For the text-containing cell, return its midpoint in [X, Y] coordinate format. 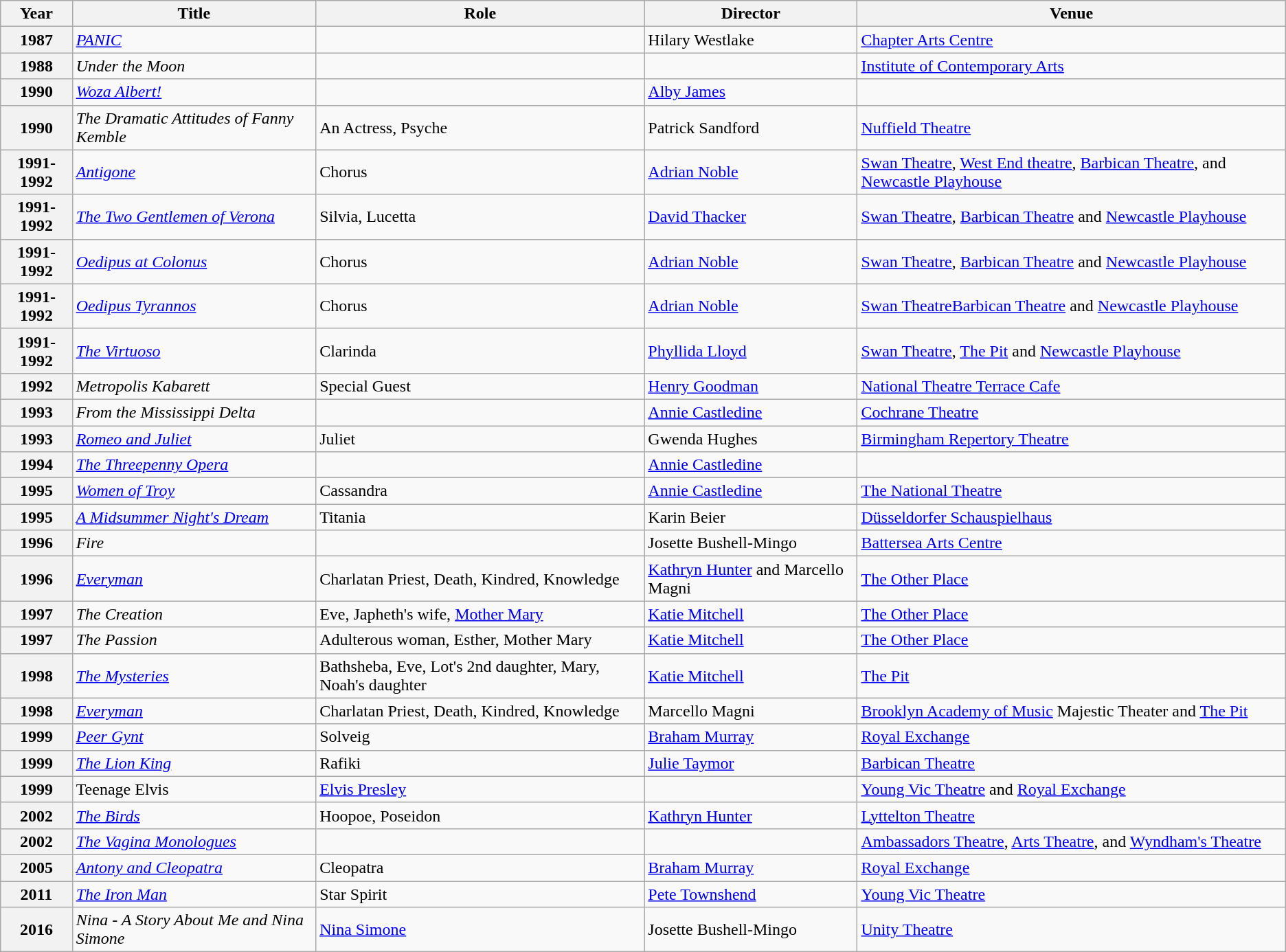
1994 [36, 465]
Patrick Sandford [751, 128]
The Iron Man [194, 894]
2011 [36, 894]
Gwenda Hughes [751, 439]
Oedipus at Colonus [194, 261]
Pete Townshend [751, 894]
Swan Theatre, The Pit and Newcastle Playhouse [1072, 350]
The Dramatic Attitudes of Fanny Kemble [194, 128]
Lyttelton Theatre [1072, 815]
Solveig [480, 737]
From the Mississippi Delta [194, 412]
Fire [194, 543]
Birmingham Repertory Theatre [1072, 439]
Kathryn Hunter and Marcello Magni [751, 578]
Julie Taymor [751, 763]
Barbican Theatre [1072, 763]
Swan Theatre, West End theatre, Barbican Theatre, and Newcastle Playhouse [1072, 172]
Elvis Presley [480, 789]
1992 [36, 386]
Karin Beier [751, 517]
Marcello Magni [751, 711]
Role [480, 14]
Henry Goodman [751, 386]
Institute of Contemporary Arts [1072, 66]
Peer Gynt [194, 737]
Clarinda [480, 350]
Romeo and Juliet [194, 439]
Metropolis Kabarett [194, 386]
2005 [36, 868]
2016 [36, 930]
National Theatre Terrace Cafe [1072, 386]
Alby James [751, 92]
Unity Theatre [1072, 930]
Bathsheba, Eve, Lot's 2nd daughter, Mary, Noah's daughter [480, 676]
Woza Albert! [194, 92]
Rafiki [480, 763]
1988 [36, 66]
Teenage Elvis [194, 789]
An Actress, Psyche [480, 128]
Year [36, 14]
Titania [480, 517]
Women of Troy [194, 491]
The Two Gentlemen of Verona [194, 217]
Title [194, 14]
Nina Simone [480, 930]
Ambassadors Theatre, Arts Theatre, and Wyndham's Theatre [1072, 841]
Hilary Westlake [751, 40]
Cleopatra [480, 868]
Young Vic Theatre [1072, 894]
Young Vic Theatre and Royal Exchange [1072, 789]
The Creation [194, 614]
PANIC [194, 40]
Phyllida Lloyd [751, 350]
The Passion [194, 640]
The Mysteries [194, 676]
1987 [36, 40]
Kathryn Hunter [751, 815]
Chapter Arts Centre [1072, 40]
Eve, Japheth's wife, Mother Mary [480, 614]
Venue [1072, 14]
Brooklyn Academy of Music Majestic Theater and The Pit [1072, 711]
A Midsummer Night's Dream [194, 517]
Hoopoe, Poseidon [480, 815]
Under the Moon [194, 66]
Cochrane Theatre [1072, 412]
Antony and Cleopatra [194, 868]
Swan TheatreBarbican Theatre and Newcastle Playhouse [1072, 306]
Adulterous woman, Esther, Mother Mary [480, 640]
The National Theatre [1072, 491]
Special Guest [480, 386]
Oedipus Tyrannos [194, 306]
Juliet [480, 439]
Star Spirit [480, 894]
The Threepenny Opera [194, 465]
Silvia, Lucetta [480, 217]
The Lion King [194, 763]
The Pit [1072, 676]
The Virtuoso [194, 350]
David Thacker [751, 217]
Cassandra [480, 491]
Battersea Arts Centre [1072, 543]
Düsseldorfer Schauspielhaus [1072, 517]
The Vagina Monologues [194, 841]
Antigone [194, 172]
Nuffield Theatre [1072, 128]
The Birds [194, 815]
Nina - A Story About Me and Nina Simone [194, 930]
Director [751, 14]
